For the text-containing cell, return its midpoint in [x, y] coordinate format. 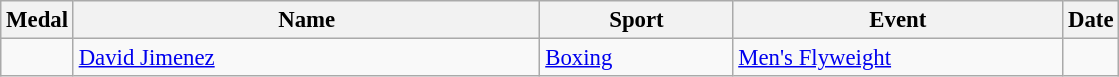
Men's Flyweight [898, 58]
Event [898, 20]
Medal [38, 20]
Name [306, 20]
David Jimenez [306, 58]
Boxing [636, 58]
Date [1091, 20]
Sport [636, 20]
